For the text-containing cell, return its midpoint in (x, y) coordinate format. 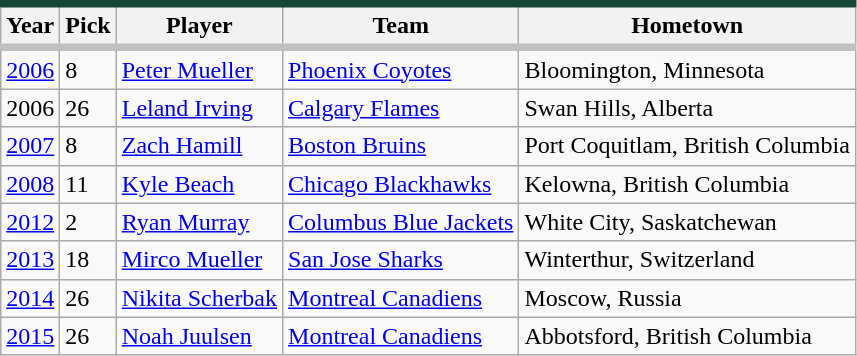
Ryan Murray (199, 222)
Calgary Flames (401, 108)
Swan Hills, Alberta (687, 108)
Boston Bruins (401, 146)
Phoenix Coyotes (401, 68)
Port Coquitlam, British Columbia (687, 146)
2012 (30, 222)
2008 (30, 184)
Noah Juulsen (199, 336)
Moscow, Russia (687, 298)
Team (401, 26)
Mirco Mueller (199, 260)
Pick (88, 26)
San Jose Sharks (401, 260)
Winterthur, Switzerland (687, 260)
Zach Hamill (199, 146)
Chicago Blackhawks (401, 184)
Bloomington, Minnesota (687, 68)
2015 (30, 336)
Hometown (687, 26)
2013 (30, 260)
11 (88, 184)
Columbus Blue Jackets (401, 222)
18 (88, 260)
2014 (30, 298)
Leland Irving (199, 108)
Year (30, 26)
Peter Mueller (199, 68)
White City, Saskatchewan (687, 222)
Kyle Beach (199, 184)
Kelowna, British Columbia (687, 184)
Nikita Scherbak (199, 298)
Player (199, 26)
Abbotsford, British Columbia (687, 336)
2007 (30, 146)
2 (88, 222)
